Return the [X, Y] coordinate for the center point of the cell that contains the specified text.  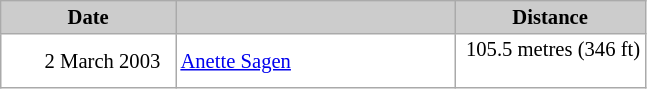
Distance [550, 16]
105.5 metres (346 ft) [550, 60]
2 March 2003 [88, 60]
Anette Sagen [316, 60]
Date [88, 16]
